Return (x, y) of the center of cell containing provided text 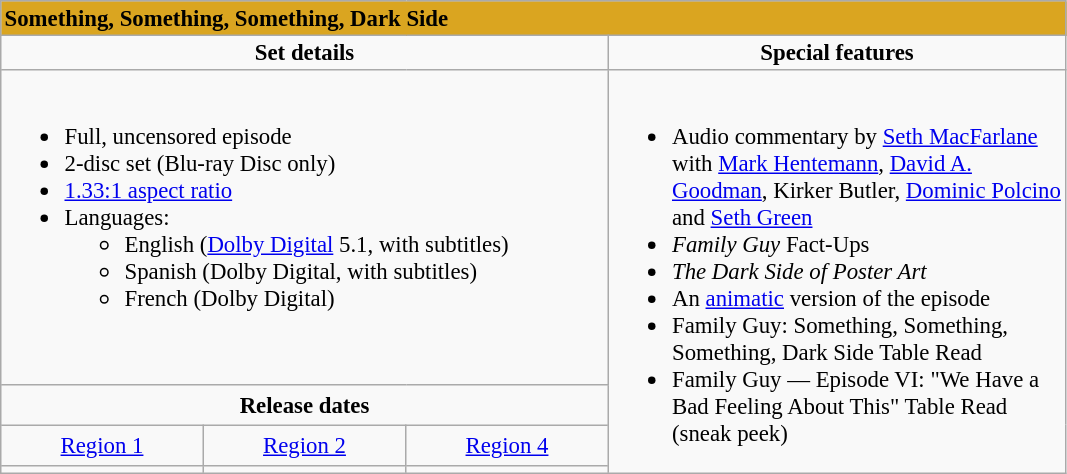
Region 4 (507, 445)
Something, Something, Something, Dark Side (534, 18)
Set details (305, 52)
Release dates (305, 404)
Region 1 (102, 445)
Special features (837, 52)
Region 2 (304, 445)
